Find where the given text appears and provide that cell's center as (X, Y) coordinate. 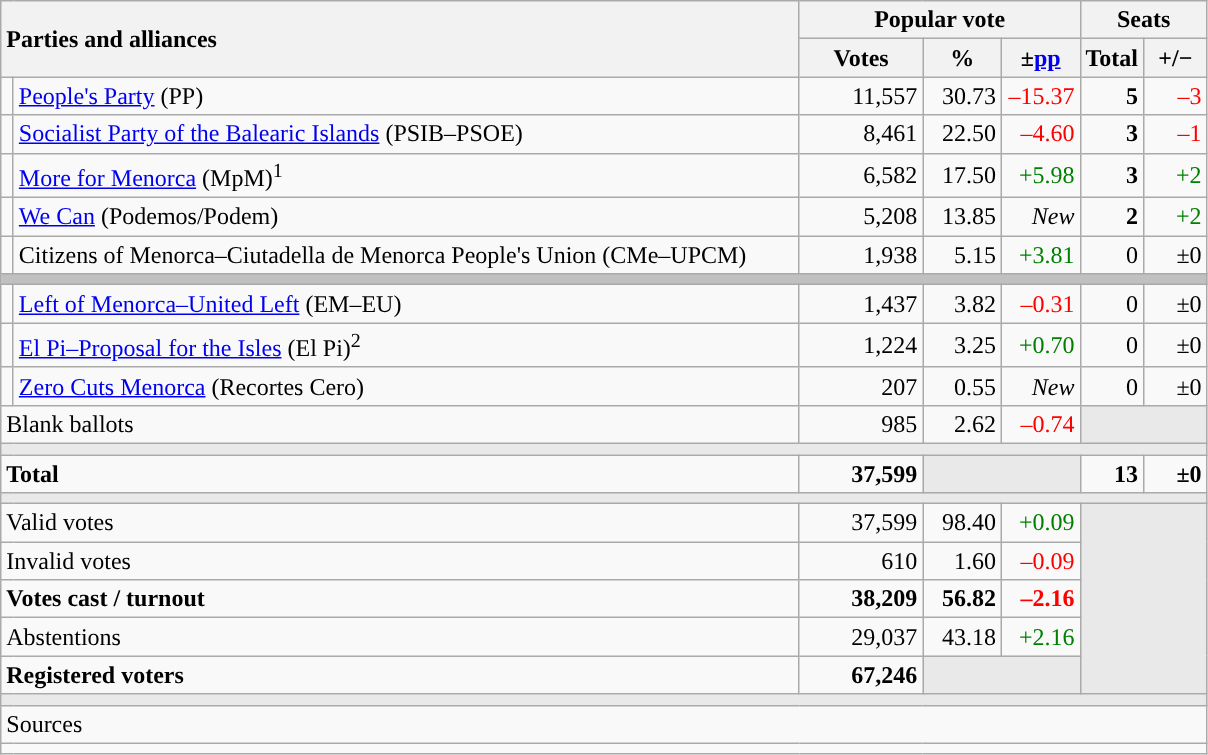
1,224 (861, 346)
0.55 (962, 386)
+5.98 (1040, 176)
Popular vote (940, 20)
El Pi–Proposal for the Isles (El Pi)2 (406, 346)
43.18 (962, 637)
Parties and alliances (400, 39)
13 (1112, 474)
29,037 (861, 637)
% (962, 58)
More for Menorca (MpM)1 (406, 176)
67,246 (861, 675)
–0.74 (1040, 424)
13.85 (962, 217)
Registered voters (400, 675)
56.82 (962, 599)
3.82 (962, 304)
+/− (1176, 58)
5.15 (962, 255)
–15.37 (1040, 96)
22.50 (962, 134)
–3 (1176, 96)
We Can (Podemos/Podem) (406, 217)
98.40 (962, 523)
People's Party (PP) (406, 96)
+0.09 (1040, 523)
–0.09 (1040, 561)
Socialist Party of the Balearic Islands (PSIB–PSOE) (406, 134)
3.25 (962, 346)
38,209 (861, 599)
Citizens of Menorca–Ciutadella de Menorca People's Union (CMe–UPCM) (406, 255)
+3.81 (1040, 255)
Abstentions (400, 637)
Votes (861, 58)
Valid votes (400, 523)
–1 (1176, 134)
–4.60 (1040, 134)
17.50 (962, 176)
985 (861, 424)
Sources (604, 724)
8,461 (861, 134)
2.62 (962, 424)
5,208 (861, 217)
5 (1112, 96)
Zero Cuts Menorca (Recortes Cero) (406, 386)
–2.16 (1040, 599)
Left of Menorca–United Left (EM–EU) (406, 304)
610 (861, 561)
–0.31 (1040, 304)
11,557 (861, 96)
2 (1112, 217)
1,437 (861, 304)
6,582 (861, 176)
+2.16 (1040, 637)
Invalid votes (400, 561)
Blank ballots (400, 424)
+0.70 (1040, 346)
Seats (1144, 20)
30.73 (962, 96)
Votes cast / turnout (400, 599)
±pp (1040, 58)
1,938 (861, 255)
1.60 (962, 561)
207 (861, 386)
